Detect which cell encompasses the target text, then output its (x, y) center coordinate. 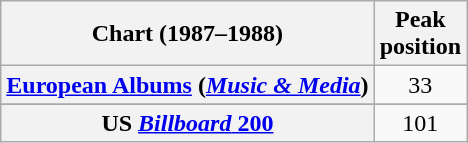
Chart (1987–1988) (188, 34)
33 (420, 85)
US Billboard 200 (188, 123)
European Albums (Music & Media) (188, 85)
101 (420, 123)
Peak position (420, 34)
